Search for the cell housing the specified text and yield its (x, y) center coordinate. 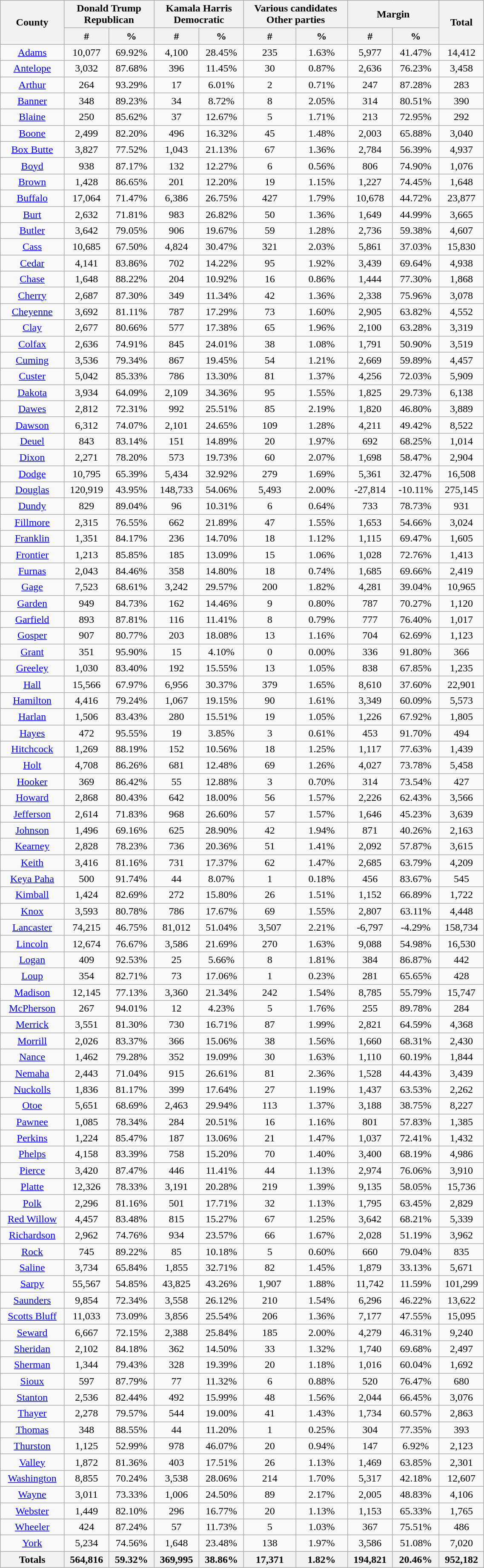
11,033 (86, 1316)
835 (461, 1251)
1,030 (86, 668)
396 (177, 69)
3,962 (461, 1235)
0.64% (322, 506)
2,262 (461, 1089)
72.15% (132, 1333)
1.45% (322, 1268)
681 (177, 765)
Hall (32, 684)
63.53% (415, 1089)
86.65% (132, 182)
354 (86, 976)
915 (177, 1073)
2,807 (370, 911)
1,043 (177, 149)
72.34% (132, 1300)
1,698 (370, 457)
0.56% (322, 166)
390 (461, 101)
37 (177, 117)
79.04% (415, 1251)
Garden (32, 603)
80.51% (415, 101)
801 (370, 1122)
71.04% (132, 1073)
83.48% (132, 1219)
2,499 (86, 133)
92.53% (132, 960)
Garfield (32, 619)
Fillmore (32, 522)
10,795 (86, 474)
87.30% (132, 295)
1,646 (370, 814)
1,153 (370, 1511)
0.61% (322, 733)
77.13% (132, 992)
Custer (32, 376)
2,614 (86, 814)
55.79% (415, 992)
95.90% (132, 652)
Lincoln (32, 943)
83.39% (132, 1154)
242 (270, 992)
26.60% (221, 814)
51.19% (415, 1235)
14.46% (221, 603)
26.75% (221, 198)
2,100 (370, 328)
968 (177, 814)
1,125 (86, 1446)
3,360 (177, 992)
1,872 (86, 1462)
76.40% (415, 619)
1,351 (86, 539)
3,889 (461, 409)
51 (270, 846)
2,632 (86, 214)
58.05% (415, 1187)
733 (370, 506)
1,868 (461, 279)
492 (177, 1397)
Dawes (32, 409)
2.21% (322, 927)
2.05% (322, 101)
Boone (32, 133)
67.97% (132, 684)
5,651 (86, 1106)
2,278 (86, 1413)
2,092 (370, 846)
17,064 (86, 198)
29.94% (221, 1106)
321 (270, 247)
2,536 (86, 1397)
1,506 (86, 717)
8.07% (221, 879)
14.89% (221, 441)
1.70% (322, 1478)
2 (270, 85)
1.67% (322, 1235)
64.09% (132, 393)
3,191 (177, 1187)
71.83% (132, 814)
4,158 (86, 1154)
358 (177, 571)
Jefferson (32, 814)
1,226 (370, 717)
89 (270, 1494)
3,024 (461, 522)
54 (270, 360)
1,805 (461, 717)
81.11% (132, 312)
349 (177, 295)
15,747 (461, 992)
806 (370, 166)
63.11% (415, 911)
15,095 (461, 1316)
815 (177, 1219)
116 (177, 619)
39.04% (415, 587)
68.19% (415, 1154)
1,424 (86, 895)
838 (370, 668)
Saline (32, 1268)
2,677 (86, 328)
Sheridan (32, 1349)
11.59% (415, 1284)
978 (177, 1446)
30.37% (221, 684)
Dundy (32, 506)
12.67% (221, 117)
Nemaha (32, 1073)
1,649 (370, 214)
829 (86, 506)
292 (461, 117)
Frontier (32, 555)
Box Butte (32, 149)
Phelps (32, 1154)
85.33% (132, 376)
1,224 (86, 1138)
4,607 (461, 231)
10,678 (370, 198)
5,339 (461, 1219)
6.92% (415, 1446)
Hooker (32, 782)
15.27% (221, 1219)
10.18% (221, 1251)
692 (370, 441)
12,145 (86, 992)
745 (86, 1251)
29.73% (415, 393)
1.43% (322, 1413)
8,522 (461, 425)
871 (370, 830)
Antelope (32, 69)
21.34% (221, 992)
0.80% (322, 603)
2,784 (370, 149)
219 (270, 1187)
Greeley (32, 668)
10.31% (221, 506)
204 (177, 279)
2.19% (322, 409)
Pawnee (32, 1122)
Thurston (32, 1446)
-4.29% (415, 927)
10,965 (461, 587)
20.36% (221, 846)
4,416 (86, 700)
214 (270, 1478)
1.65% (322, 684)
78.23% (132, 846)
Seward (32, 1333)
81.36% (132, 1462)
Clay (32, 328)
5,573 (461, 700)
71.81% (132, 214)
0.86% (322, 279)
Brown (32, 182)
23,877 (461, 198)
86.42% (132, 782)
3,188 (370, 1106)
1,235 (461, 668)
235 (270, 52)
0.25% (322, 1430)
18.00% (221, 798)
7,020 (461, 1543)
20.51% (221, 1122)
75.96% (415, 295)
1.12% (322, 539)
28.90% (221, 830)
79.57% (132, 1413)
15.06% (221, 1041)
1,028 (370, 555)
17.29% (221, 312)
1,740 (370, 1349)
19.73% (221, 457)
60.57% (415, 1413)
1.94% (322, 830)
4,708 (86, 765)
67.92% (415, 717)
280 (177, 717)
279 (270, 474)
Platte (32, 1187)
32 (270, 1203)
5,434 (177, 474)
270 (270, 943)
2,226 (370, 798)
43.95% (132, 490)
82 (270, 1268)
89.23% (132, 101)
15.99% (221, 1397)
2,905 (370, 312)
1.21% (322, 360)
84.46% (132, 571)
3,593 (86, 911)
94.01% (132, 1009)
26.61% (221, 1073)
17.64% (221, 1089)
83.43% (132, 717)
109 (270, 425)
74.76% (132, 1235)
21 (270, 1138)
1,496 (86, 830)
13.06% (221, 1138)
1,528 (370, 1073)
5,861 (370, 247)
2,338 (370, 295)
352 (177, 1057)
20.46% (415, 1559)
25 (177, 960)
Blaine (32, 117)
69.92% (132, 52)
Keith (32, 863)
24.01% (221, 344)
2.17% (322, 1494)
1,076 (461, 166)
Hamilton (32, 700)
Merrick (32, 1025)
69.68% (415, 1349)
Cedar (32, 263)
69.66% (415, 571)
17.71% (221, 1203)
Pierce (32, 1170)
4,368 (461, 1025)
Gage (32, 587)
5.66% (221, 960)
62.43% (415, 798)
51.04% (221, 927)
2,821 (370, 1025)
2.36% (322, 1073)
367 (370, 1527)
2,028 (370, 1235)
49.42% (415, 425)
13.09% (221, 555)
76.06% (415, 1170)
76.47% (415, 1381)
6,667 (86, 1333)
934 (177, 1235)
23.48% (221, 1543)
2,497 (461, 1349)
65.65% (415, 976)
54.98% (415, 943)
83.86% (132, 263)
73.33% (132, 1494)
62.69% (415, 636)
84.17% (132, 539)
1,120 (461, 603)
1,791 (370, 344)
194,821 (370, 1559)
3,734 (86, 1268)
6,296 (370, 1300)
89.78% (415, 1009)
87.28% (415, 85)
83.37% (132, 1041)
Cherry (32, 295)
16.77% (221, 1511)
1.88% (322, 1284)
1.96% (322, 328)
3,827 (86, 149)
14.70% (221, 539)
83.40% (132, 668)
1.40% (322, 1154)
24.65% (221, 425)
138 (270, 1543)
Buffalo (32, 198)
43,825 (177, 1284)
29.57% (221, 587)
Gosper (32, 636)
3,319 (461, 328)
13,622 (461, 1300)
731 (177, 863)
1.69% (322, 474)
6,386 (177, 198)
949 (86, 603)
Valley (32, 1462)
17.06% (221, 976)
Knox (32, 911)
1.61% (322, 700)
1,469 (370, 1462)
Richardson (32, 1235)
12,607 (461, 1478)
5,977 (370, 52)
2,388 (177, 1333)
55,567 (86, 1284)
952,182 (461, 1559)
200 (270, 587)
10.92% (221, 279)
12.88% (221, 782)
2,736 (370, 231)
Cheyenne (32, 312)
1,462 (86, 1057)
275,145 (461, 490)
7,177 (370, 1316)
16,508 (461, 474)
28.45% (221, 52)
1,385 (461, 1122)
2,868 (86, 798)
46.22% (415, 1300)
77.35% (415, 1430)
9,240 (461, 1333)
736 (177, 846)
-6,797 (370, 927)
1.39% (322, 1187)
85.62% (132, 117)
4,211 (370, 425)
5,234 (86, 1543)
11.34% (221, 295)
1,016 (370, 1365)
1,152 (370, 895)
192 (177, 668)
9,135 (370, 1187)
Franklin (32, 539)
48 (270, 1397)
Adams (32, 52)
77.63% (415, 749)
1.15% (322, 182)
152 (177, 749)
47.55% (415, 1316)
14.50% (221, 1349)
County (32, 22)
60 (270, 457)
Polk (32, 1203)
11,742 (370, 1284)
18.08% (221, 636)
992 (177, 409)
906 (177, 231)
Sioux (32, 1381)
1.92% (322, 263)
3,400 (370, 1154)
Logan (32, 960)
4.10% (221, 652)
399 (177, 1089)
1.81% (322, 960)
68.61% (132, 587)
63.85% (415, 1462)
63.82% (415, 312)
56 (270, 798)
15,736 (461, 1187)
1,115 (370, 539)
46.75% (132, 927)
1,907 (270, 1284)
16.32% (221, 133)
Chase (32, 279)
500 (86, 879)
Holt (32, 765)
101,299 (461, 1284)
-10.11% (415, 490)
93.29% (132, 85)
69.64% (415, 263)
22,901 (461, 684)
2.07% (322, 457)
201 (177, 182)
845 (177, 344)
3,011 (86, 1494)
Kamala HarrisDemocratic (199, 14)
67.85% (415, 668)
60.19% (415, 1057)
19.67% (221, 231)
Thomas (32, 1430)
57.83% (415, 1122)
236 (177, 539)
1.51% (322, 895)
843 (86, 441)
12,674 (86, 943)
1,734 (370, 1413)
77.52% (132, 149)
87.79% (132, 1381)
82.20% (132, 133)
0 (270, 652)
59.38% (415, 231)
2,101 (177, 425)
213 (370, 117)
72.03% (415, 376)
70.24% (132, 1478)
351 (86, 652)
1,123 (461, 636)
758 (177, 1154)
1.48% (322, 133)
41 (270, 1413)
472 (86, 733)
5,909 (461, 376)
Burt (32, 214)
85.47% (132, 1138)
1,444 (370, 279)
79.24% (132, 700)
2,271 (86, 457)
3,615 (461, 846)
Washington (32, 1478)
730 (177, 1025)
42.18% (415, 1478)
78.33% (132, 1187)
409 (86, 960)
Lancaster (32, 927)
158,734 (461, 927)
33.13% (415, 1268)
Banner (32, 101)
4,027 (370, 765)
78.20% (132, 457)
4,256 (370, 376)
210 (270, 1300)
Colfax (32, 344)
0.87% (322, 69)
2,315 (86, 522)
81,012 (177, 927)
Kearney (32, 846)
1.19% (322, 1089)
76.55% (132, 522)
65.88% (415, 133)
21.89% (221, 522)
6,138 (461, 393)
4,100 (177, 52)
12.48% (221, 765)
60.09% (415, 700)
3,665 (461, 214)
48.83% (415, 1494)
403 (177, 1462)
15,830 (461, 247)
3,078 (461, 295)
69.47% (415, 539)
5,493 (270, 490)
82.69% (132, 895)
76.67% (132, 943)
187 (177, 1138)
206 (270, 1316)
59.32% (132, 1559)
Wheeler (32, 1527)
25.51% (221, 409)
46.80% (415, 409)
89.22% (132, 1251)
4,281 (370, 587)
2,026 (86, 1041)
393 (461, 1430)
3,507 (270, 927)
1,844 (461, 1057)
52.99% (132, 1446)
2,044 (370, 1397)
Nuckolls (32, 1089)
87.47% (132, 1170)
3,856 (177, 1316)
1,439 (461, 749)
11.32% (221, 1381)
1,879 (370, 1268)
1,067 (177, 700)
12,326 (86, 1187)
80.78% (132, 911)
1,037 (370, 1138)
867 (177, 360)
362 (177, 1349)
65 (270, 328)
50 (270, 214)
2,812 (86, 409)
46.07% (221, 1446)
4,937 (461, 149)
82.10% (132, 1511)
3,566 (461, 798)
75.51% (415, 1527)
983 (177, 214)
Dodge (32, 474)
11.20% (221, 1430)
494 (461, 733)
1,006 (177, 1494)
74,215 (86, 927)
79.34% (132, 360)
Scotts Bluff (32, 1316)
Various candidatesOther parties (296, 14)
16.71% (221, 1025)
4.23% (221, 1009)
Butler (32, 231)
72.41% (415, 1138)
67.50% (132, 247)
56.39% (415, 149)
32.71% (221, 1268)
47 (270, 522)
38.75% (415, 1106)
Wayne (32, 1494)
2,296 (86, 1203)
3,934 (86, 393)
1.26% (322, 765)
Saunders (32, 1300)
4,824 (177, 247)
24.50% (221, 1494)
3,032 (86, 69)
40.26% (415, 830)
0.74% (322, 571)
44.43% (415, 1073)
Sarpy (32, 1284)
63.79% (415, 863)
41.47% (415, 52)
74.07% (132, 425)
Total (461, 22)
10,685 (86, 247)
15.20% (221, 1154)
87.17% (132, 166)
87.68% (132, 69)
91.80% (415, 652)
1.18% (322, 1365)
702 (177, 263)
6,956 (177, 684)
3,416 (86, 863)
1,820 (370, 409)
Douglas (32, 490)
84.18% (132, 1349)
21.13% (221, 149)
3,420 (86, 1170)
4,106 (461, 1494)
3,639 (461, 814)
12.27% (221, 166)
65.39% (132, 474)
44.72% (415, 198)
1.32% (322, 1349)
6,312 (86, 425)
1,269 (86, 749)
597 (86, 1381)
5,361 (370, 474)
148,733 (177, 490)
1,692 (461, 1365)
17,371 (270, 1559)
33 (270, 1349)
74.56% (132, 1543)
74.90% (415, 166)
57.87% (415, 846)
54.06% (221, 490)
1,014 (461, 441)
6.01% (221, 85)
1,685 (370, 571)
545 (461, 879)
777 (370, 619)
379 (270, 684)
82.71% (132, 976)
73.54% (415, 782)
0.23% (322, 976)
14.80% (221, 571)
1.76% (322, 1009)
62 (270, 863)
Loup (32, 976)
0.94% (322, 1446)
12 (177, 1009)
77 (177, 1381)
Thayer (32, 1413)
5,317 (370, 1478)
3,519 (461, 344)
2,430 (461, 1041)
32.92% (221, 474)
267 (86, 1009)
74.91% (132, 344)
86.87% (415, 960)
68.21% (415, 1219)
369,995 (177, 1559)
Rock (32, 1251)
15.51% (221, 717)
5,458 (461, 765)
54.66% (415, 522)
Madison (32, 992)
51.08% (415, 1543)
4,448 (461, 911)
Keya Paha (32, 879)
662 (177, 522)
Webster (32, 1511)
25.84% (221, 1333)
113 (270, 1106)
2,974 (370, 1170)
281 (370, 976)
Hitchcock (32, 749)
3,076 (461, 1397)
91.70% (415, 733)
74.45% (415, 182)
34.36% (221, 393)
1,795 (370, 1203)
-27,814 (370, 490)
2.03% (322, 247)
2,829 (461, 1203)
501 (177, 1203)
32.47% (415, 474)
73.78% (415, 765)
69.16% (132, 830)
0.60% (322, 1251)
66 (270, 1235)
65.84% (132, 1268)
17.67% (221, 911)
2,102 (86, 1349)
37.03% (415, 247)
63.28% (415, 328)
8,610 (370, 684)
79.43% (132, 1365)
1,017 (461, 619)
80.77% (132, 636)
37.60% (415, 684)
0.18% (322, 879)
384 (370, 960)
10.56% (221, 749)
Morrill (32, 1041)
80.43% (132, 798)
453 (370, 733)
88.19% (132, 749)
250 (86, 117)
46.31% (415, 1333)
Margin (393, 14)
0.71% (322, 85)
9,854 (86, 1300)
Stanton (32, 1397)
4,552 (461, 312)
28.06% (221, 1478)
59.89% (415, 360)
96 (177, 506)
38.86% (221, 1559)
3,349 (370, 700)
15.55% (221, 668)
68.31% (415, 1041)
4,986 (461, 1154)
1,344 (86, 1365)
283 (461, 85)
Otoe (32, 1106)
132 (177, 166)
564,816 (86, 1559)
2,123 (461, 1446)
26.12% (221, 1300)
1,765 (461, 1511)
680 (461, 1381)
496 (177, 133)
68.69% (132, 1106)
486 (461, 1527)
60.04% (415, 1365)
1.79% (322, 198)
87.81% (132, 619)
16,530 (461, 943)
2,828 (86, 846)
80.66% (132, 328)
2,669 (370, 360)
4,938 (461, 263)
Harlan (32, 717)
625 (177, 830)
Red Willow (32, 1219)
247 (370, 85)
88.55% (132, 1430)
34 (177, 101)
26.82% (221, 214)
544 (177, 1413)
Sherman (32, 1365)
369 (86, 782)
2,904 (461, 457)
4,209 (461, 863)
87 (270, 1025)
10,077 (86, 52)
1.99% (322, 1025)
78.73% (415, 506)
44.99% (415, 214)
3,242 (177, 587)
1.06% (322, 555)
76.23% (415, 69)
8,785 (370, 992)
1,605 (461, 539)
79.28% (132, 1057)
65.33% (415, 1511)
Dakota (32, 393)
27 (270, 1089)
428 (461, 976)
68.25% (415, 441)
87.24% (132, 1527)
1,722 (461, 895)
424 (86, 1527)
23.57% (221, 1235)
19.45% (221, 360)
17.38% (221, 328)
14,412 (461, 52)
19.00% (221, 1413)
73.09% (132, 1316)
Kimball (32, 895)
Totals (32, 1559)
1,437 (370, 1089)
3,558 (177, 1300)
3,536 (86, 360)
1,117 (370, 749)
2,463 (177, 1106)
2,003 (370, 133)
2,163 (461, 830)
577 (177, 328)
Cuming (32, 360)
13.30% (221, 376)
1,428 (86, 182)
1,213 (86, 555)
54.85% (132, 1284)
162 (177, 603)
1,825 (370, 393)
70.27% (415, 603)
3,538 (177, 1478)
3,458 (461, 69)
York (32, 1543)
59 (270, 231)
77.30% (415, 279)
147 (370, 1446)
0.70% (322, 782)
89.04% (132, 506)
3.85% (221, 733)
1,449 (86, 1511)
2,005 (370, 1494)
1,413 (461, 555)
442 (461, 960)
2,962 (86, 1235)
938 (86, 166)
9 (270, 603)
Donald TrumpRepublican (109, 14)
2,043 (86, 571)
4,279 (370, 1333)
14.22% (221, 263)
Dawson (32, 425)
85.85% (132, 555)
84.73% (132, 603)
1.41% (322, 846)
Nance (32, 1057)
Boyd (32, 166)
Hayes (32, 733)
43.26% (221, 1284)
1,432 (461, 1138)
Perkins (32, 1138)
520 (370, 1381)
72.31% (132, 409)
64.59% (415, 1025)
5,042 (86, 376)
5,671 (461, 1268)
255 (370, 1009)
Howard (32, 798)
1.60% (322, 312)
0.00% (322, 652)
Arthur (32, 85)
4,141 (86, 263)
45 (270, 133)
79.05% (132, 231)
3,692 (86, 312)
1,227 (370, 182)
893 (86, 619)
2,109 (177, 393)
71.47% (132, 198)
3,910 (461, 1170)
45.23% (415, 814)
120,919 (86, 490)
2,419 (461, 571)
304 (370, 1430)
66.89% (415, 895)
17.51% (221, 1462)
70 (270, 1154)
1,855 (177, 1268)
McPherson (32, 1009)
11.73% (221, 1527)
456 (370, 879)
55 (177, 782)
78.34% (132, 1122)
81.30% (132, 1025)
83.14% (132, 441)
446 (177, 1170)
15,566 (86, 684)
Grant (32, 652)
30.47% (221, 247)
86.26% (132, 765)
19.39% (221, 1365)
19.15% (221, 700)
1.08% (322, 344)
151 (177, 441)
17.37% (221, 863)
2,863 (461, 1413)
931 (461, 506)
66.45% (415, 1397)
81.17% (132, 1089)
19.09% (221, 1057)
90 (270, 700)
Dixon (32, 457)
58.47% (415, 457)
3,551 (86, 1025)
7,523 (86, 587)
0.88% (322, 1381)
25.54% (221, 1316)
8.72% (221, 101)
8,855 (86, 1478)
Johnson (32, 830)
Cass (32, 247)
83.67% (415, 879)
15.80% (221, 895)
1,653 (370, 522)
63.45% (415, 1203)
17 (177, 85)
82.44% (132, 1397)
91.74% (132, 879)
328 (177, 1365)
50.90% (415, 344)
573 (177, 457)
660 (370, 1251)
704 (370, 636)
Deuel (32, 441)
88.22% (132, 279)
1.03% (322, 1527)
1,085 (86, 1122)
12.20% (221, 182)
264 (86, 85)
20.28% (221, 1187)
642 (177, 798)
336 (370, 652)
Furnas (32, 571)
72.76% (415, 555)
72.95% (415, 117)
2,301 (461, 1462)
1,110 (370, 1057)
8,227 (461, 1106)
2,685 (370, 863)
0.79% (322, 619)
95.55% (132, 733)
1,836 (86, 1089)
9,088 (370, 943)
907 (86, 636)
203 (177, 636)
2,687 (86, 295)
11.45% (221, 69)
1.71% (322, 117)
2,443 (86, 1073)
3,040 (461, 133)
296 (177, 1511)
21.69% (221, 943)
1,660 (370, 1041)
272 (177, 895)
